Return [x, y] of the center of cell containing provided text 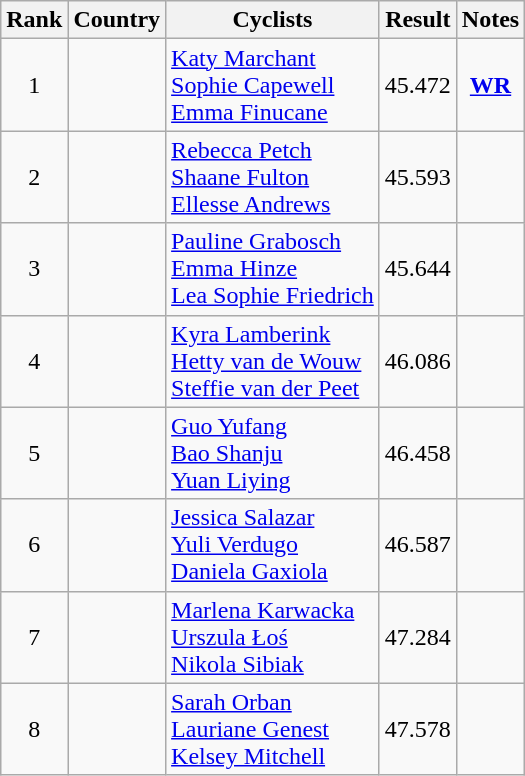
8 [34, 729]
Marlena KarwackaUrszula ŁośNikola Sibiak [273, 637]
Guo YufangBao ShanjuYuan Liying [273, 453]
Country [117, 20]
7 [34, 637]
45.644 [418, 269]
5 [34, 453]
46.458 [418, 453]
1 [34, 85]
47.284 [418, 637]
Rebecca PetchShaane FultonEllesse Andrews [273, 177]
Cyclists [273, 20]
3 [34, 269]
Katy MarchantSophie CapewellEmma Finucane [273, 85]
6 [34, 545]
Rank [34, 20]
Jessica SalazarYuli VerdugoDaniela Gaxiola [273, 545]
46.086 [418, 361]
WR [490, 85]
4 [34, 361]
Pauline GraboschEmma HinzeLea Sophie Friedrich [273, 269]
Notes [490, 20]
Result [418, 20]
Sarah OrbanLauriane GenestKelsey Mitchell [273, 729]
47.578 [418, 729]
45.472 [418, 85]
45.593 [418, 177]
2 [34, 177]
46.587 [418, 545]
Kyra LamberinkHetty van de WouwSteffie van der Peet [273, 361]
